Pinpoint the cell where the given text exists, returning its [x, y] midpoint coordinate. 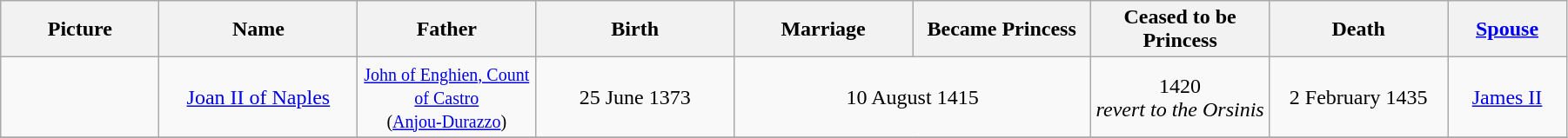
James II [1507, 97]
Marriage [823, 30]
1420revert to the Orsinis [1180, 97]
25 June 1373 [635, 97]
Birth [635, 30]
Name [258, 30]
Joan II of Naples [258, 97]
Death [1359, 30]
John of Enghien, Count of Castro(Anjou-Durazzo) [447, 97]
Became Princess [1002, 30]
Spouse [1507, 30]
Picture [80, 30]
Father [447, 30]
Ceased to be Princess [1180, 30]
10 August 1415 [913, 97]
2 February 1435 [1359, 97]
